Return (x, y) of the center of cell containing provided text 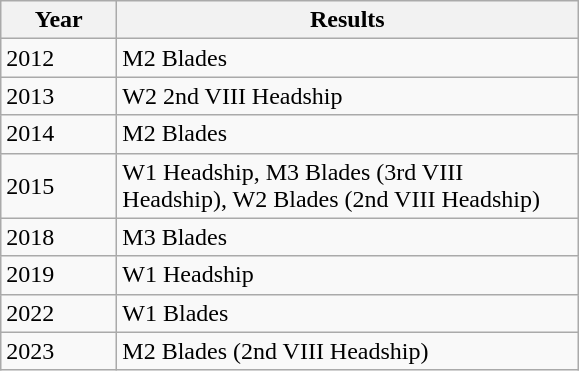
2019 (59, 275)
2012 (59, 58)
2023 (59, 351)
2018 (59, 237)
M2 Blades (2nd VIII Headship) (348, 351)
M3 Blades (348, 237)
Year (59, 20)
Results (348, 20)
2013 (59, 96)
W1 Headship (348, 275)
2022 (59, 313)
W1 Blades (348, 313)
2014 (59, 134)
2015 (59, 186)
W2 2nd VIII Headship (348, 96)
W1 Headship, M3 Blades (3rd VIII Headship), W2 Blades (2nd VIII Headship) (348, 186)
